Output the [x, y] coordinate of the center of the cell containing the given text.  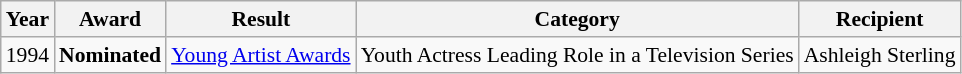
Nominated [110, 55]
1994 [28, 55]
Category [578, 19]
Ashleigh Sterling [880, 55]
Result [260, 19]
Youth Actress Leading Role in a Television Series [578, 55]
Award [110, 19]
Young Artist Awards [260, 55]
Year [28, 19]
Recipient [880, 19]
